Identify which cell holds the provided text, then report its (X, Y) central coordinate. 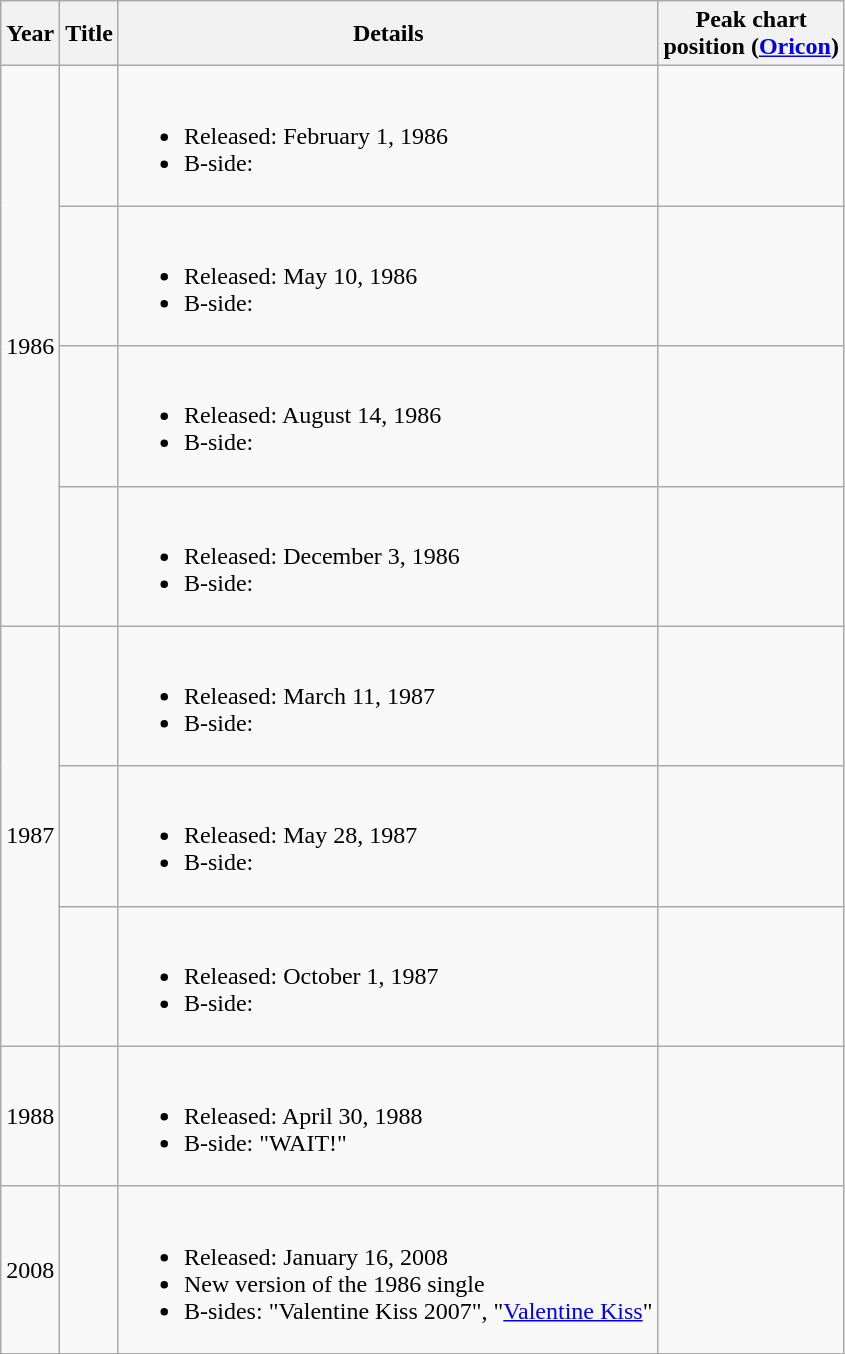
Released: May 28, 1987B-side: (388, 836)
Title (90, 34)
Released: May 10, 1986B-side: (388, 276)
Released: April 30, 1988B-side: "WAIT!" (388, 1116)
Released: January 16, 2008New version of the 1986 singleB-sides: "Valentine Kiss 2007", "Valentine Kiss" (388, 1270)
Peak chartposition (Oricon) (751, 34)
Details (388, 34)
1988 (30, 1116)
2008 (30, 1270)
Released: February 1, 1986B-side: (388, 136)
Released: December 3, 1986B-side: (388, 556)
Year (30, 34)
Released: August 14, 1986B-side: (388, 416)
1987 (30, 836)
Released: October 1, 1987B-side: (388, 976)
1986 (30, 346)
Released: March 11, 1987B-side: (388, 696)
